Capture the cell that displays the provided text and extract its [X, Y] central coordinate. 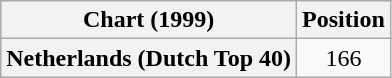
166 [344, 58]
Chart (1999) [149, 20]
Netherlands (Dutch Top 40) [149, 58]
Position [344, 20]
